Extract the [x, y] coordinate from the center of the cell holding the provided text.  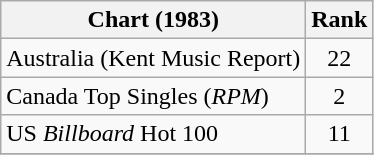
Australia (Kent Music Report) [154, 58]
Canada Top Singles (RPM) [154, 96]
US Billboard Hot 100 [154, 134]
22 [340, 58]
2 [340, 96]
Rank [340, 20]
11 [340, 134]
Chart (1983) [154, 20]
